Return the (x, y) coordinate for the center point of the cell that contains the specified text.  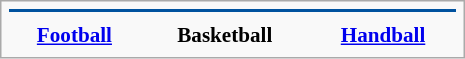
Basketball (225, 35)
Football (74, 35)
Handball (383, 35)
